Return (X, Y) of the center of cell containing provided text 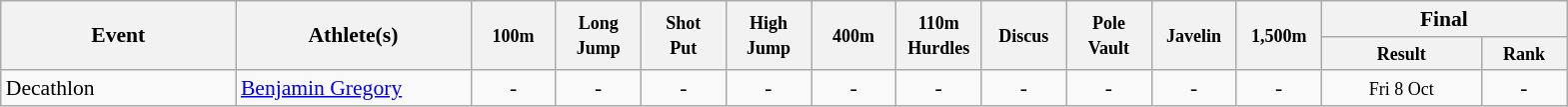
Javelin (1193, 36)
Fri 8 Oct (1401, 88)
400m (853, 36)
Final (1443, 19)
HighJump (768, 36)
Result (1401, 54)
Discus (1023, 36)
LongJump (598, 36)
PoleVault (1109, 36)
Rank (1523, 54)
100m (514, 36)
110mHurdles (939, 36)
1,500m (1279, 36)
Benjamin Gregory (354, 88)
ShotPut (684, 36)
Event (118, 36)
Decathlon (118, 88)
Athlete(s) (354, 36)
